Scan for the cell matching the given text and deliver its (x, y) coordinate at center. 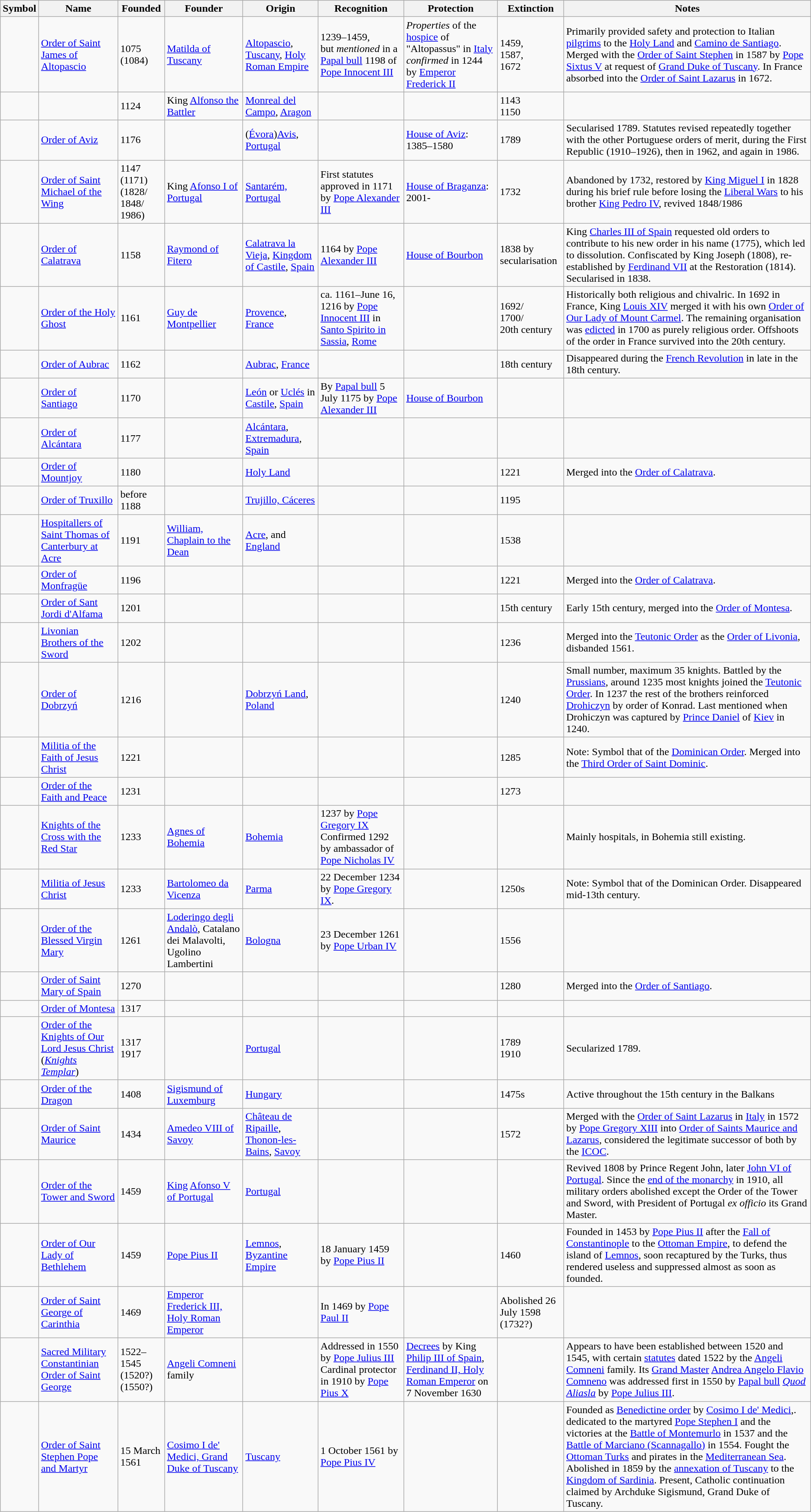
Order of Our Lady of Bethlehem (78, 1255)
Guy de Montpellier (204, 318)
Hungary (281, 1094)
1250s (531, 889)
Knights of the Cross with the Red Star (78, 837)
Lemnos, Byzantine Empire (281, 1255)
Tuscany (281, 1457)
Secularized 1789. (687, 1048)
Merged into the Order of Santiago. (687, 986)
1273 (531, 792)
Name (78, 9)
Order of Montesa (78, 1008)
Monreal del Campo, Aragon (281, 106)
1732 (531, 192)
By Papal bull 5 July 1175 by Pope Alexander III (361, 398)
1195 (531, 500)
Mainly hospitals, in Bohemia still existing. (687, 837)
1280 (531, 986)
Dobrzyń Land, Poland (281, 700)
Order of the Holy Ghost (78, 318)
Symbol (19, 9)
11431150 (531, 106)
1459,1587,1672 (531, 55)
1176 (141, 140)
1692/1700/20th century (531, 318)
Order of Saint Stephen Pope and Martyr (78, 1457)
1285 (531, 757)
1469 (141, 1313)
Order of Saint James of Altopascio (78, 55)
1460 (531, 1255)
13171917 (141, 1048)
First statutes approved in 1171 by Pope Alexander III (361, 192)
Early 15th century, merged into the Order of Montesa. (687, 609)
Order of Mountjoy (78, 472)
Origin (281, 9)
Addressed in 1550 by Pope Julius IIICardinal protector in 1910 by Pope Pius X (361, 1370)
House of Aviz: 1385–1580 (451, 140)
1556 (531, 940)
Order of Saint Mary of Spain (78, 986)
18 January 1459 by Pope Pius II (361, 1255)
Order of the Blessed Virgin Mary (78, 940)
1180 (141, 472)
Calatrava la Vieja, Kingdom of Castile, Spain (281, 255)
Properties of the hospice of "Altopassus" in Italy confirmed in 1244 by Emperor Frederick II (451, 55)
1261 (141, 940)
Order of Aviz (78, 140)
Château de Ripaille, Thonon-les-Bains, Savoy (281, 1134)
Bartolomeo da Vicenza (204, 889)
1317 (141, 1008)
Acre, andEngland (281, 540)
1124 (141, 106)
1161 (141, 318)
Santarém, Portugal (281, 192)
1239–1459,but mentioned in a Papal bull 1198 of Pope Innocent III (361, 55)
18th century (531, 364)
1158 (141, 255)
Order of Monfragüe (78, 580)
17891910 (531, 1048)
Sacred Military Constantinian Order of Saint George (78, 1370)
1237 by Pope Gregory IXConfirmed 1292 by ambassador of Pope Nicholas IV (361, 837)
Militia of Jesus Christ (78, 889)
In 1469 by Pope Paul II (361, 1313)
1202 (141, 642)
Emperor Frederick III, Holy Roman Emperor (204, 1313)
1270 (141, 986)
1475s (531, 1094)
Extinction (531, 9)
Raymond of Fitero (204, 255)
1 October 1561 by Pope Pius IV (361, 1457)
1789 (531, 140)
ca. 1161–June 16, 1216 by Pope Innocent III in Santo Spirito in Sassia, Rome (361, 318)
Order of Dobrzyń (78, 700)
Parma (281, 889)
1231 (141, 792)
1572 (531, 1134)
1164 by Pope Alexander III (361, 255)
1162 (141, 364)
Sigismund of Luxemburg (204, 1094)
William, Chaplain to the Dean (204, 540)
Order of Sant Jordi d'Alfama (78, 609)
Notes (687, 9)
1838 by secularisation (531, 255)
1216 (141, 700)
León or Uclés in Castile, Spain (281, 398)
Protection (451, 9)
1170 (141, 398)
1240 (531, 700)
1196 (141, 580)
Order of the Knights of Our Lord Jesus Christ(Knights Templar) (78, 1048)
15th century (531, 609)
Cosimo I de' Medici, Grand Duke of Tuscany (204, 1457)
Order of Calatrava (78, 255)
Note: Symbol that of the Dominican Order. Merged into the Third Order of Saint Dominic. (687, 757)
Bologna (281, 940)
Order of Truxillo (78, 500)
Order of Saint Maurice (78, 1134)
Aubrac, France (281, 364)
1147(1171)(1828/1848/1986) (141, 192)
Order of the Faith and Peace (78, 792)
Militia of the Faith of Jesus Christ (78, 757)
Hospitallers of Saint Thomas of Canterbury at Acre (78, 540)
before 1188 (141, 500)
Merged into the Teutonic Order as the Order of Livonia, disbanded 1561. (687, 642)
22 December 1234 by Pope Gregory IX. (361, 889)
Provence, France (281, 318)
Loderingo degli Andalò, Catalano dei Malavolti, Ugolino Lambertini (204, 940)
Note: Symbol that of the Dominican Order. Disappeared mid-13th century. (687, 889)
Founded (141, 9)
1538 (531, 540)
Order of Santiago (78, 398)
Bohemia (281, 837)
Holy Land (281, 472)
Amedeo VIII of Savoy (204, 1134)
1177 (141, 438)
King Afonso V of Portugal (204, 1191)
Trujillo, Cáceres (281, 500)
1236 (531, 642)
1434 (141, 1134)
Founder (204, 9)
House of Braganza: 2001- (451, 192)
Active throughout the 15th century in the Balkans (687, 1094)
Angeli Comneni family (204, 1370)
King Alfonso the Battler (204, 106)
Order of Alcántara (78, 438)
Altopascio, Tuscany, Holy Roman Empire (281, 55)
Order of Saint Michael of the Wing (78, 192)
23 December 1261 by Pope Urban IV (361, 940)
Order of Aubrac (78, 364)
Alcántara, Extremadura, Spain (281, 438)
Abolished 26 July 1598(1732?) (531, 1313)
Agnes of Bohemia (204, 837)
Matilda of Tuscany (204, 55)
Decrees by King Philip III of Spain, Ferdinand II, Holy Roman Emperor on 7 November 1630 (451, 1370)
King Afonso I of Portugal (204, 192)
Pope Pius II (204, 1255)
1075(1084) (141, 55)
1191 (141, 540)
15 March 1561 (141, 1457)
1201 (141, 609)
Order of Saint George of Carinthia (78, 1313)
1408 (141, 1094)
(Évora)Avis, Portugal (281, 140)
1522–1545(1520?)(1550?) (141, 1370)
Order of the Tower and Sword (78, 1191)
Order of the Dragon (78, 1094)
Disappeared during the French Revolution in late in the 18th century. (687, 364)
Recognition (361, 9)
Livonian Brothers of the Sword (78, 642)
